Scan for the cell matching the given text and deliver its (x, y) coordinate at center. 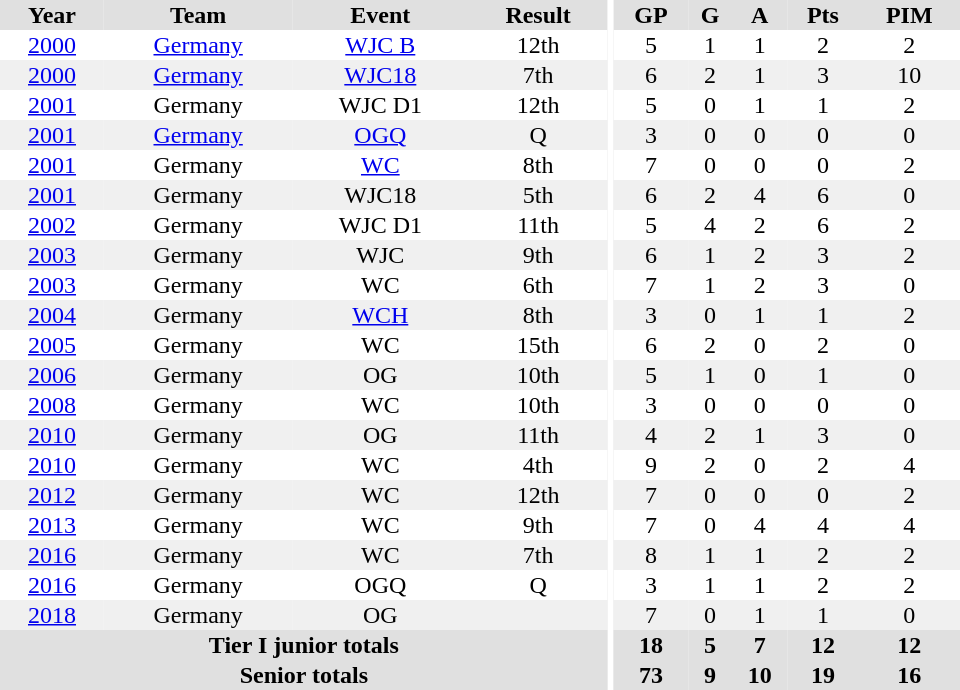
WJC (380, 255)
WJC B (380, 45)
73 (651, 675)
6th (538, 285)
2005 (52, 345)
G (710, 15)
18 (651, 645)
Pts (822, 15)
Result (538, 15)
A (760, 15)
Tier I junior totals (304, 645)
16 (910, 675)
2006 (52, 375)
15th (538, 345)
19 (822, 675)
5th (538, 195)
2013 (52, 525)
Senior totals (304, 675)
Event (380, 15)
Year (52, 15)
2018 (52, 615)
WCH (380, 315)
GP (651, 15)
8 (651, 555)
PIM (910, 15)
2004 (52, 315)
Team (198, 15)
2002 (52, 225)
2012 (52, 495)
4th (538, 465)
2008 (52, 405)
